Return [X, Y] of the center of cell containing provided text 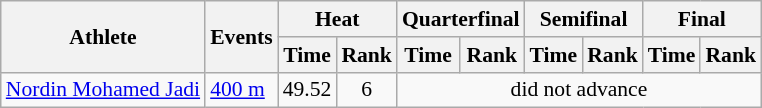
Heat [338, 19]
400 m [241, 90]
Nordin Mohamed Jadi [103, 90]
did not advance [579, 90]
Final [702, 19]
Quarterfinal [461, 19]
Athlete [103, 36]
Semifinal [584, 19]
6 [366, 90]
49.52 [308, 90]
Events [241, 36]
